Scan for the cell matching the given text and deliver its (x, y) coordinate at center. 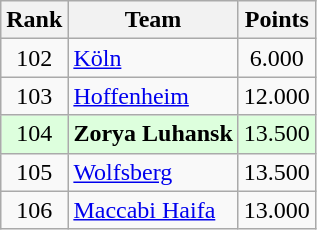
106 (34, 210)
Köln (153, 58)
Maccabi Haifa (153, 210)
12.000 (276, 96)
Hoffenheim (153, 96)
Points (276, 20)
13.000 (276, 210)
105 (34, 172)
Zorya Luhansk (153, 134)
103 (34, 96)
102 (34, 58)
104 (34, 134)
6.000 (276, 58)
Team (153, 20)
Rank (34, 20)
Wolfsberg (153, 172)
